Output the (x, y) coordinate of the center of the cell containing the given text.  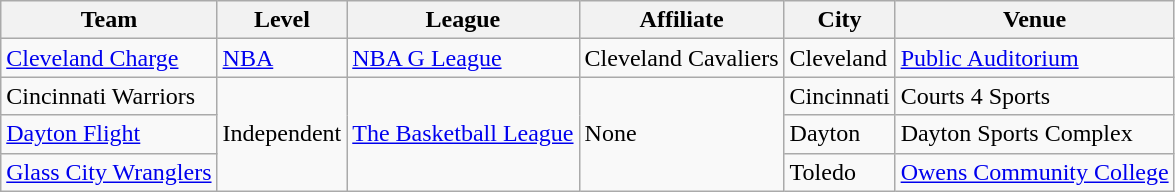
Owens Community College (1034, 172)
Public Auditorium (1034, 58)
Glass City Wranglers (109, 172)
Cleveland Cavaliers (682, 58)
Venue (1034, 20)
Cincinnati Warriors (109, 96)
Dayton Sports Complex (1034, 134)
Toledo (840, 172)
Cleveland (840, 58)
Dayton (840, 134)
None (682, 134)
Cincinnati (840, 96)
NBA (282, 58)
NBA G League (463, 58)
Courts 4 Sports (1034, 96)
Independent (282, 134)
Dayton Flight (109, 134)
Affiliate (682, 20)
Level (282, 20)
League (463, 20)
Team (109, 20)
City (840, 20)
The Basketball League (463, 134)
Cleveland Charge (109, 58)
